Locate the cell with the specified text and output its [X, Y] center coordinate. 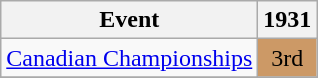
3rd [288, 58]
Event [130, 20]
Canadian Championships [130, 58]
1931 [288, 20]
